Determine the [x, y] coordinate at the center of the cell enclosing the given text.  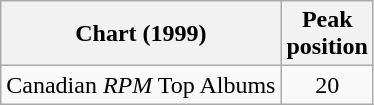
Canadian RPM Top Albums [141, 85]
20 [327, 85]
Chart (1999) [141, 34]
Peakposition [327, 34]
